Search for the cell housing the specified text and yield its (X, Y) center coordinate. 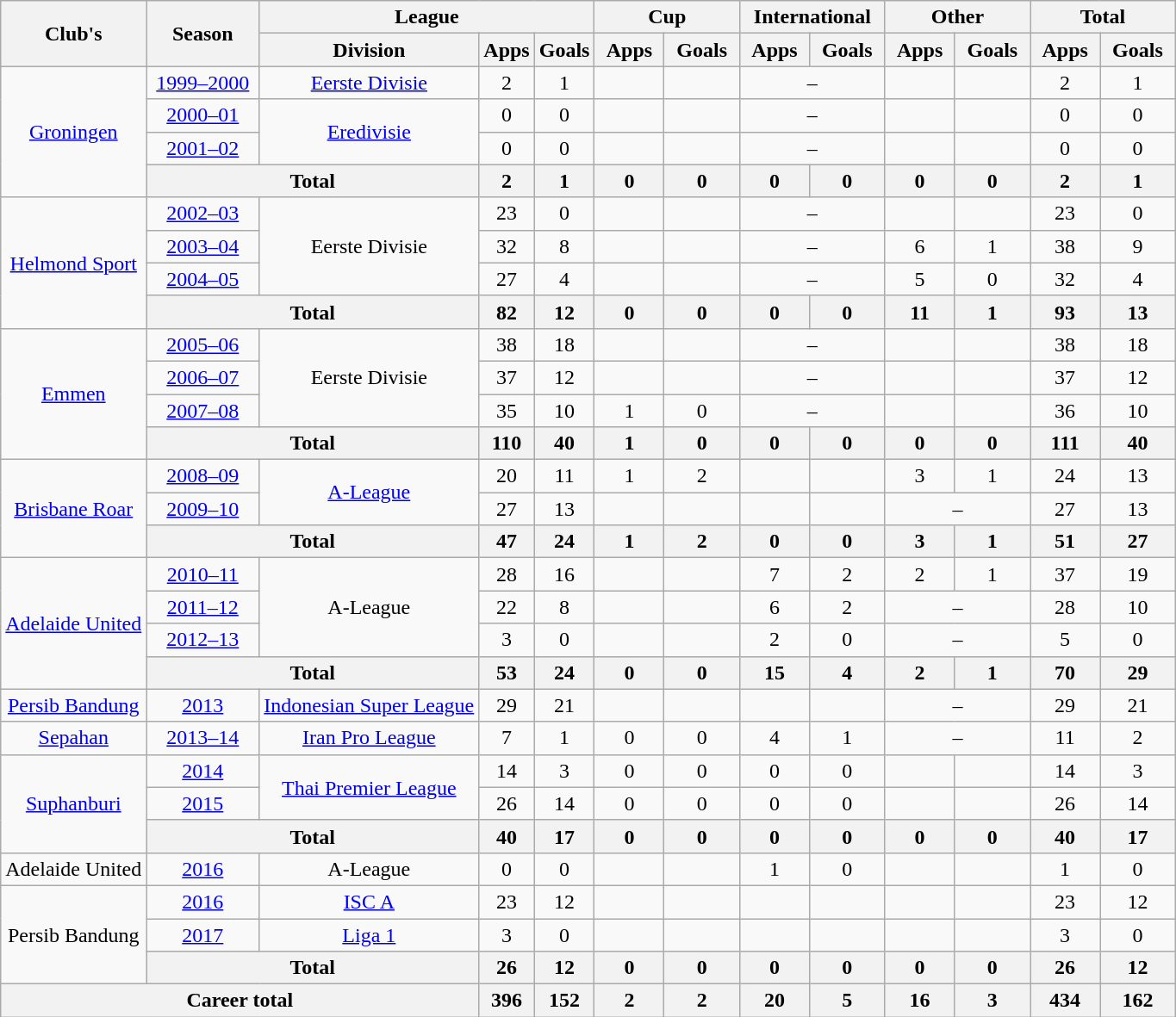
2003–04 (203, 246)
2002–03 (203, 214)
9 (1138, 246)
2017 (203, 934)
93 (1065, 312)
2013 (203, 705)
1999–2000 (203, 83)
2009–10 (203, 509)
Suphanburi (74, 803)
2008–09 (203, 476)
2000–01 (203, 115)
Thai Premier League (369, 787)
2007–08 (203, 411)
Division (369, 50)
111 (1065, 443)
Indonesian Super League (369, 705)
Season (203, 34)
Emmen (74, 394)
2012–13 (203, 640)
2004–05 (203, 279)
International (813, 17)
Eredivisie (369, 132)
82 (507, 312)
110 (507, 443)
Liga 1 (369, 934)
Cup (667, 17)
19 (1138, 574)
Groningen (74, 132)
Other (958, 17)
2005–06 (203, 344)
Iran Pro League (369, 738)
396 (507, 1001)
Career total (240, 1001)
2006–07 (203, 377)
ISC A (369, 902)
Sepahan (74, 738)
70 (1065, 673)
2015 (203, 803)
152 (564, 1001)
2014 (203, 771)
2010–11 (203, 574)
22 (507, 607)
Helmond Sport (74, 263)
35 (507, 411)
2001–02 (203, 148)
51 (1065, 542)
36 (1065, 411)
League (427, 17)
53 (507, 673)
2011–12 (203, 607)
Club's (74, 34)
2013–14 (203, 738)
47 (507, 542)
434 (1065, 1001)
15 (775, 673)
162 (1138, 1001)
Brisbane Roar (74, 509)
